Determine the [X, Y] coordinate at the center of the cell enclosing the given text.  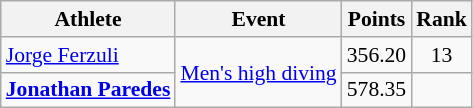
Men's high diving [258, 72]
Athlete [88, 19]
356.20 [376, 55]
Rank [442, 19]
Points [376, 19]
578.35 [376, 90]
Jonathan Paredes [88, 90]
Jorge Ferzuli [88, 55]
13 [442, 55]
Event [258, 19]
